Identify which cell holds the provided text, then report its (x, y) central coordinate. 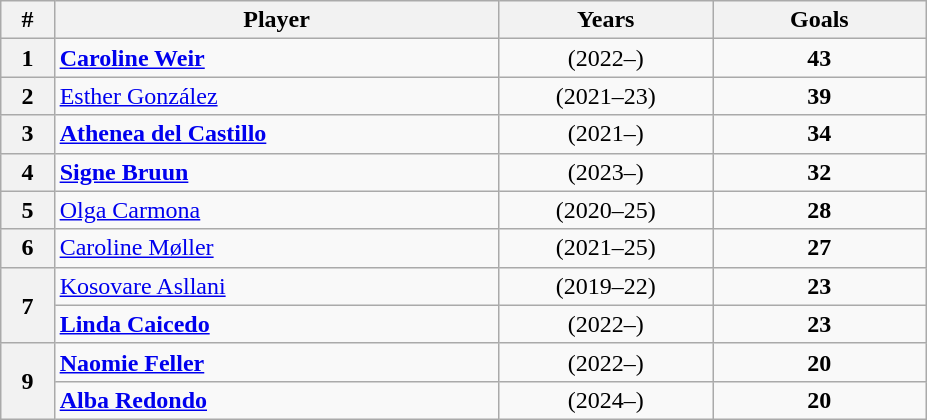
3 (28, 134)
(2021–) (606, 134)
Esther González (276, 96)
43 (820, 58)
34 (820, 134)
9 (28, 381)
28 (820, 210)
(2020–25) (606, 210)
2 (28, 96)
Olga Carmona (276, 210)
(2024–) (606, 400)
39 (820, 96)
Linda Caicedo (276, 324)
Years (606, 20)
(2021–25) (606, 248)
4 (28, 172)
Naomie Feller (276, 362)
(2019–22) (606, 286)
27 (820, 248)
Alba Redondo (276, 400)
(2023–) (606, 172)
Athenea del Castillo (276, 134)
7 (28, 305)
Kosovare Asllani (276, 286)
32 (820, 172)
5 (28, 210)
Caroline Weir (276, 58)
Goals (820, 20)
6 (28, 248)
Player (276, 20)
(2021–23) (606, 96)
Signe Bruun (276, 172)
Caroline Møller (276, 248)
1 (28, 58)
# (28, 20)
